Return the (x, y) coordinate for the center point of the cell that contains the specified text.  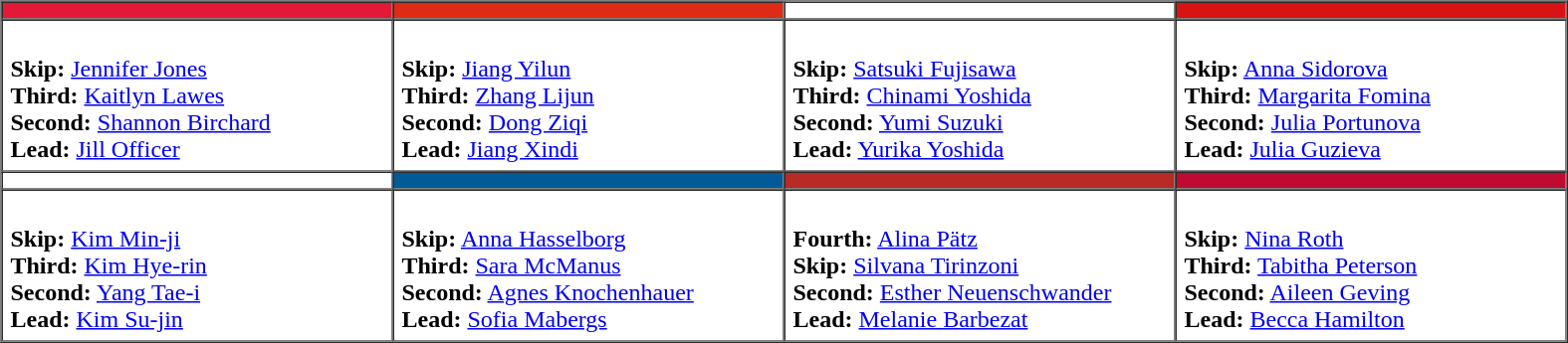
Skip: Anna Hasselborg Third: Sara McManus Second: Agnes Knochenhauer Lead: Sofia Mabergs (587, 264)
Skip: Jiang Yilun Third: Zhang Lijun Second: Dong Ziqi Lead: Jiang Xindi (587, 95)
Skip: Satsuki Fujisawa Third: Chinami Yoshida Second: Yumi Suzuki Lead: Yurika Yoshida (980, 95)
Skip: Anna Sidorova Third: Margarita Fomina Second: Julia Portunova Lead: Julia Guzieva (1370, 95)
Skip: Nina Roth Third: Tabitha Peterson Second: Aileen Geving Lead: Becca Hamilton (1370, 264)
Fourth: Alina Pätz Skip: Silvana Tirinzoni Second: Esther Neuenschwander Lead: Melanie Barbezat (980, 264)
Skip: Kim Min-ji Third: Kim Hye-rin Second: Yang Tae-i Lead: Kim Su-jin (197, 264)
Skip: Jennifer Jones Third: Kaitlyn Lawes Second: Shannon Birchard Lead: Jill Officer (197, 95)
